Search for the cell housing the specified text and yield its (x, y) center coordinate. 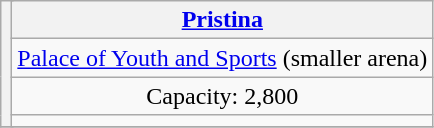
Palace of Youth and Sports (smaller arena) (222, 58)
Capacity: 2,800 (222, 96)
Pristina (222, 20)
